Return the [x, y] coordinate for the center point of the cell that contains the specified text.  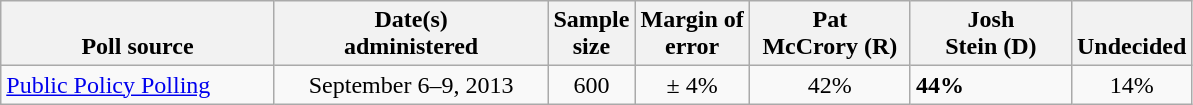
± 4% [692, 85]
44% [990, 85]
JoshStein (D) [990, 34]
PatMcCrory (R) [830, 34]
Samplesize [592, 34]
Margin oferror [692, 34]
42% [830, 85]
Date(s)administered [411, 34]
Undecided [1131, 34]
Public Policy Polling [138, 85]
600 [592, 85]
September 6–9, 2013 [411, 85]
Poll source [138, 34]
14% [1131, 85]
